From the cell containing the given text, extract its center point as [X, Y] coordinate. 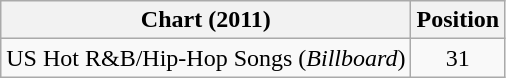
US Hot R&B/Hip-Hop Songs (Billboard) [206, 58]
Position [458, 20]
31 [458, 58]
Chart (2011) [206, 20]
